Provide the (x, y) coordinate of the cell's center where the given text is located.  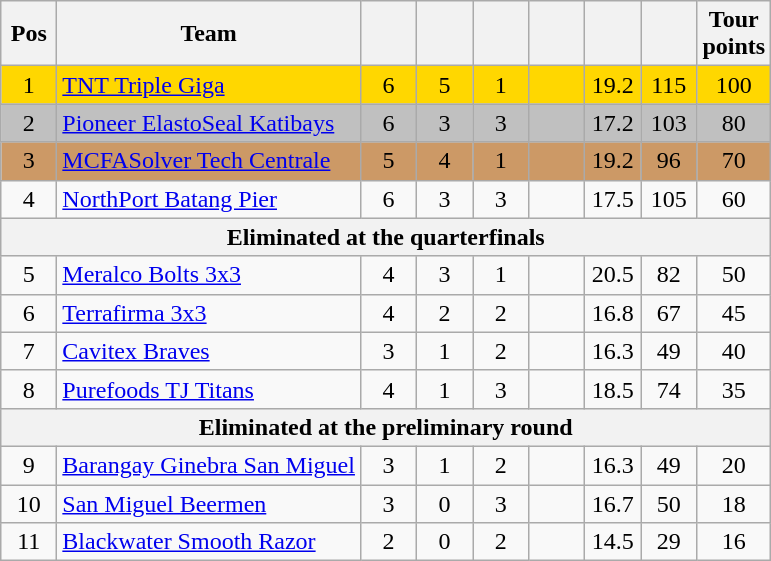
82 (669, 275)
35 (734, 389)
San Miguel Beermen (209, 503)
Tour points (734, 34)
67 (669, 313)
29 (669, 542)
17.5 (613, 199)
18 (734, 503)
NorthPort Batang Pier (209, 199)
80 (734, 123)
115 (669, 85)
Meralco Bolts 3x3 (209, 275)
70 (734, 161)
Barangay Ginebra San Miguel (209, 465)
Eliminated at the preliminary round (386, 427)
16.8 (613, 313)
20 (734, 465)
9 (29, 465)
Terrafirma 3x3 (209, 313)
14.5 (613, 542)
TNT Triple Giga (209, 85)
100 (734, 85)
16 (734, 542)
MCFASolver Tech Centrale (209, 161)
Cavitex Braves (209, 351)
17.2 (613, 123)
20.5 (613, 275)
105 (669, 199)
Eliminated at the quarterfinals (386, 237)
10 (29, 503)
40 (734, 351)
74 (669, 389)
60 (734, 199)
Team (209, 34)
45 (734, 313)
18.5 (613, 389)
16.7 (613, 503)
96 (669, 161)
Purefoods TJ Titans (209, 389)
7 (29, 351)
Blackwater Smooth Razor (209, 542)
Pos (29, 34)
103 (669, 123)
11 (29, 542)
8 (29, 389)
Pioneer ElastoSeal Katibays (209, 123)
